Search for the cell housing the specified text and yield its (x, y) center coordinate. 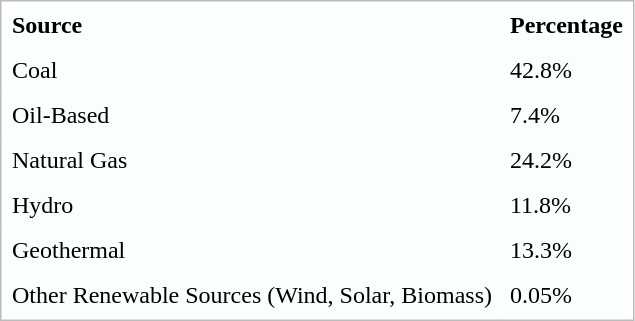
Oil-Based (252, 115)
Coal (252, 71)
Source (252, 25)
0.05% (566, 295)
7.4% (566, 115)
Geothermal (252, 251)
24.2% (566, 161)
13.3% (566, 251)
11.8% (566, 205)
42.8% (566, 71)
Natural Gas (252, 161)
Percentage (566, 25)
Hydro (252, 205)
Other Renewable Sources (Wind, Solar, Biomass) (252, 295)
